Provide the (X, Y) coordinate of the cell's center where the given text is located.  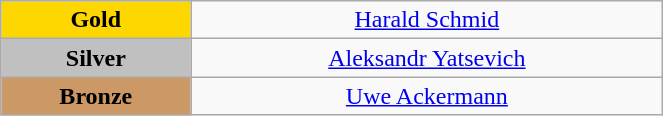
Bronze (96, 96)
Silver (96, 58)
Gold (96, 20)
Harald Schmid (427, 20)
Uwe Ackermann (427, 96)
Aleksandr Yatsevich (427, 58)
